From the cell containing the given text, extract its center point as (X, Y) coordinate. 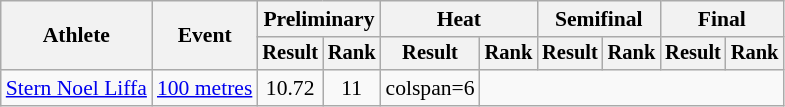
Final (722, 19)
100 metres (204, 88)
Heat (460, 19)
Event (204, 36)
Stern Noel Liffa (76, 88)
Preliminary (318, 19)
Athlete (76, 36)
11 (352, 88)
colspan=6 (430, 88)
Semifinal (598, 19)
10.72 (290, 88)
